Output the (x, y) coordinate of the center of the cell containing the given text.  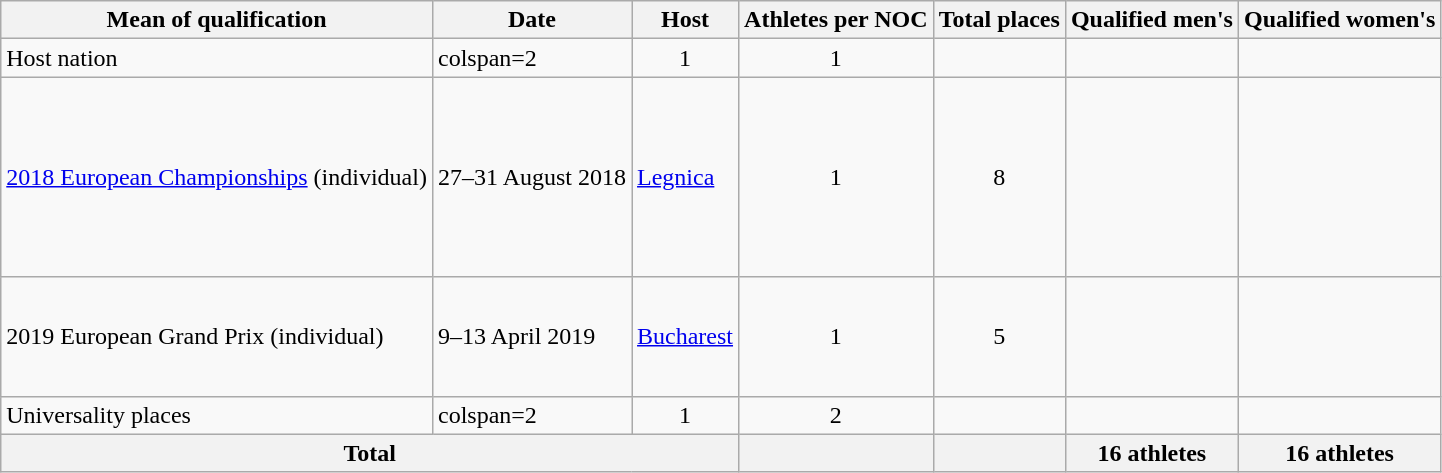
Qualified women's (1339, 20)
Date (532, 20)
2019 European Grand Prix (individual) (217, 336)
Mean of qualification (217, 20)
Universality places (217, 415)
Bucharest (686, 336)
27–31 August 2018 (532, 177)
Host nation (217, 58)
2 (836, 415)
Athletes per NOC (836, 20)
8 (999, 177)
Legnica (686, 177)
Qualified men's (1152, 20)
5 (999, 336)
Total (370, 453)
9–13 April 2019 (532, 336)
Total places (999, 20)
2018 European Championships (individual) (217, 177)
Host (686, 20)
